Detect which cell encompasses the target text, then output its [x, y] center coordinate. 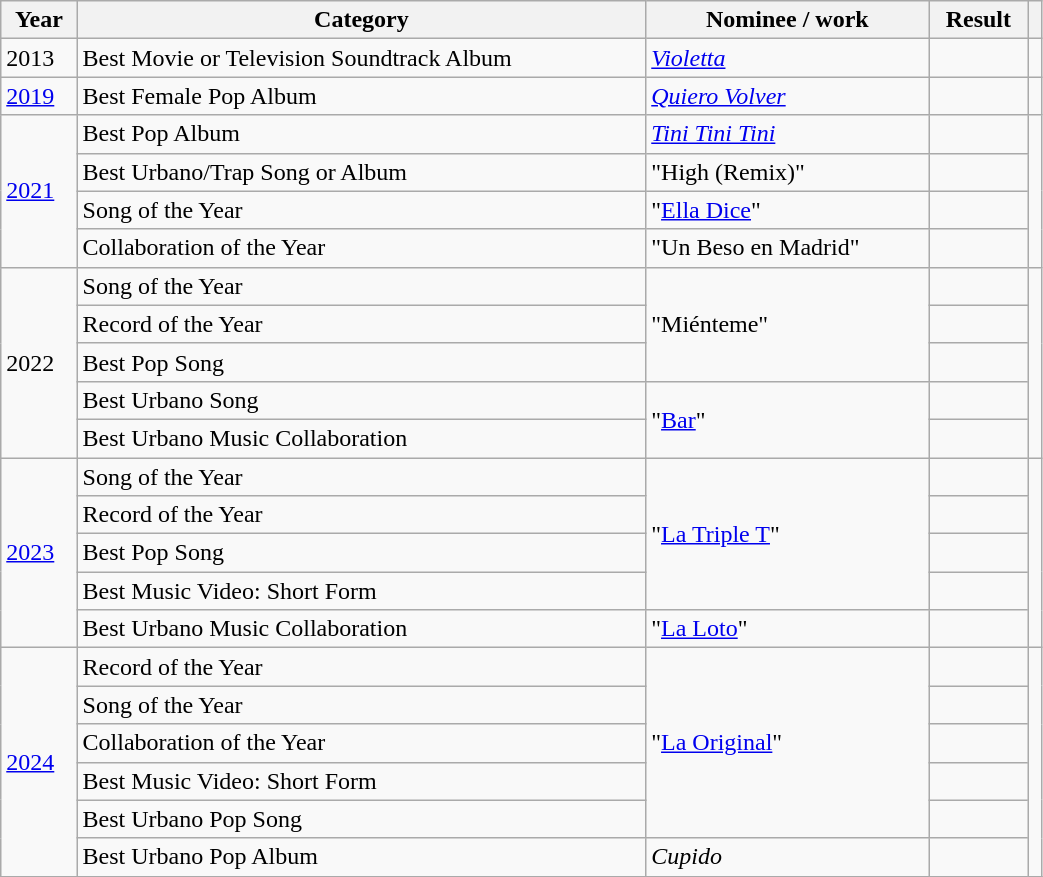
"Bar" [788, 419]
Cupido [788, 857]
Best Pop Album [362, 134]
Year [39, 20]
Nominee / work [788, 20]
Tini Tini Tini [788, 134]
"La Original" [788, 743]
"Un Beso en Madrid" [788, 248]
Category [362, 20]
"La Triple T" [788, 534]
2023 [39, 553]
2024 [39, 762]
"La Loto" [788, 629]
Result [978, 20]
Quiero Volver [788, 96]
Violetta [788, 58]
"High (Remix)" [788, 172]
2022 [39, 362]
Best Urbano/Trap Song or Album [362, 172]
2013 [39, 58]
"Ella Dice" [788, 210]
2021 [39, 191]
Best Female Pop Album [362, 96]
Best Urbano Pop Song [362, 819]
Best Urbano Song [362, 400]
Best Movie or Television Soundtrack Album [362, 58]
Best Urbano Pop Album [362, 857]
2019 [39, 96]
"Miénteme" [788, 324]
